Output the (x, y) coordinate of the center of the cell containing the given text.  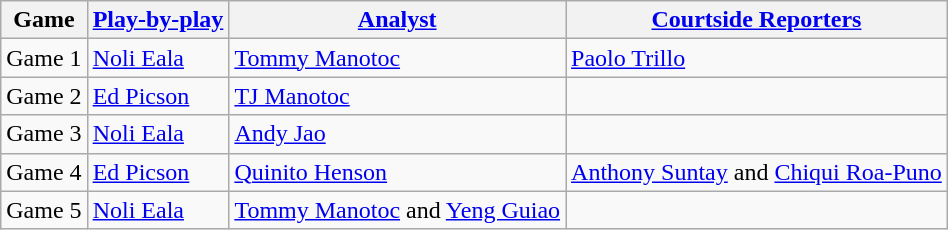
Andy Jao (398, 134)
Courtside Reporters (757, 20)
Game 5 (44, 210)
Tommy Manotoc and Yeng Guiao (398, 210)
Paolo Trillo (757, 58)
Analyst (398, 20)
Tommy Manotoc (398, 58)
Game 3 (44, 134)
TJ Manotoc (398, 96)
Game 4 (44, 172)
Game 2 (44, 96)
Play-by-play (158, 20)
Game 1 (44, 58)
Anthony Suntay and Chiqui Roa-Puno (757, 172)
Game (44, 20)
Quinito Henson (398, 172)
